From the cell containing the given text, extract its center point as (X, Y) coordinate. 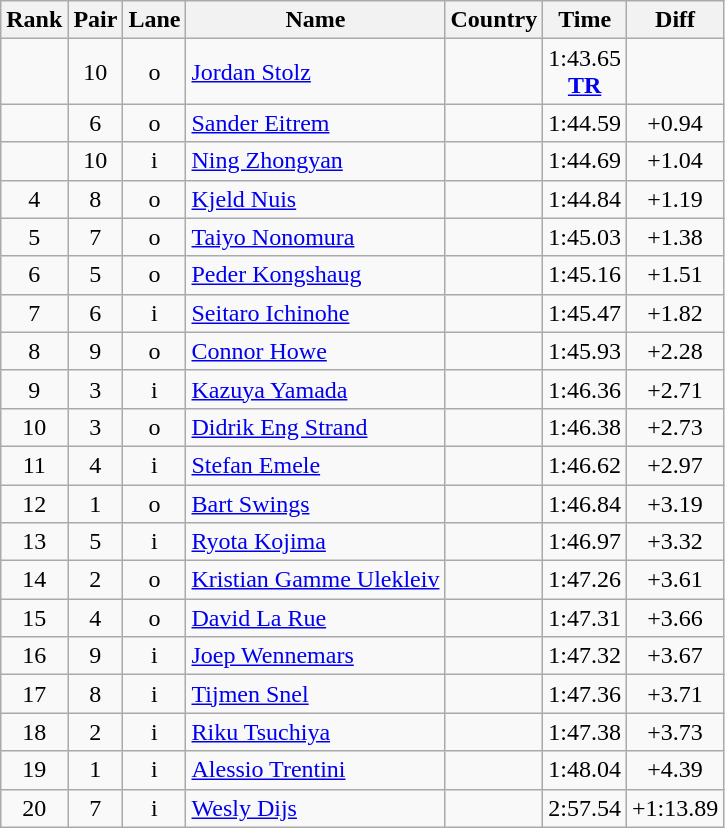
+1.19 (674, 199)
Kjeld Nuis (316, 199)
1:47.31 (585, 618)
Kazuya Yamada (316, 389)
Name (316, 20)
1:45.03 (585, 237)
Rank (34, 20)
1:46.97 (585, 542)
Tijmen Snel (316, 694)
Taiyo Nonomura (316, 237)
1:44.84 (585, 199)
+3.73 (674, 732)
+3.67 (674, 656)
Kristian Gamme Ulekleiv (316, 580)
17 (34, 694)
Connor Howe (316, 351)
1:45.16 (585, 275)
+1.04 (674, 161)
+3.19 (674, 503)
+1.51 (674, 275)
1:46.62 (585, 465)
11 (34, 465)
+1:13.89 (674, 808)
+2.97 (674, 465)
Seitaro Ichinohe (316, 313)
Lane (154, 20)
Diff (674, 20)
Sander Eitrem (316, 123)
Pair (96, 20)
+3.32 (674, 542)
2:57.54 (585, 808)
Ryota Kojima (316, 542)
1:48.04 (585, 770)
1:43.65TR (585, 72)
+2.71 (674, 389)
Didrik Eng Strand (316, 427)
19 (34, 770)
15 (34, 618)
12 (34, 503)
1:47.38 (585, 732)
1:46.84 (585, 503)
Alessio Trentini (316, 770)
18 (34, 732)
Joep Wennemars (316, 656)
Wesly Dijs (316, 808)
+2.28 (674, 351)
Peder Kongshaug (316, 275)
Riku Tsuchiya (316, 732)
Bart Swings (316, 503)
Country (494, 20)
1:47.32 (585, 656)
1:46.36 (585, 389)
1:45.93 (585, 351)
Ning Zhongyan (316, 161)
Jordan Stolz (316, 72)
+2.73 (674, 427)
Stefan Emele (316, 465)
1:46.38 (585, 427)
13 (34, 542)
+3.61 (674, 580)
+3.71 (674, 694)
14 (34, 580)
1:47.36 (585, 694)
+3.66 (674, 618)
+1.38 (674, 237)
Time (585, 20)
1:44.59 (585, 123)
+0.94 (674, 123)
David La Rue (316, 618)
+1.82 (674, 313)
1:45.47 (585, 313)
1:44.69 (585, 161)
16 (34, 656)
+4.39 (674, 770)
20 (34, 808)
1:47.26 (585, 580)
